Provide the (X, Y) coordinate of the cell's center where the given text is located.  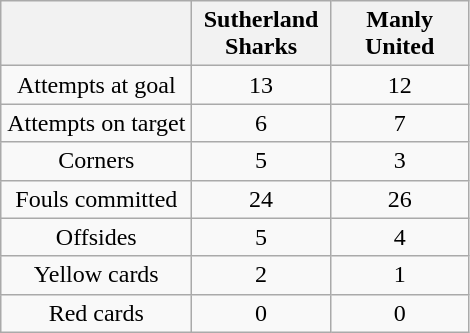
3 (400, 161)
7 (400, 123)
4 (400, 237)
Offsides (96, 237)
13 (262, 85)
Yellow cards (96, 275)
Manly United (400, 34)
12 (400, 85)
Red cards (96, 313)
Sutherland Sharks (262, 34)
6 (262, 123)
Attempts at goal (96, 85)
1 (400, 275)
Attempts on target (96, 123)
Fouls committed (96, 199)
Corners (96, 161)
24 (262, 199)
26 (400, 199)
2 (262, 275)
